Return the (X, Y) coordinate for the center point of the cell that contains the specified text.  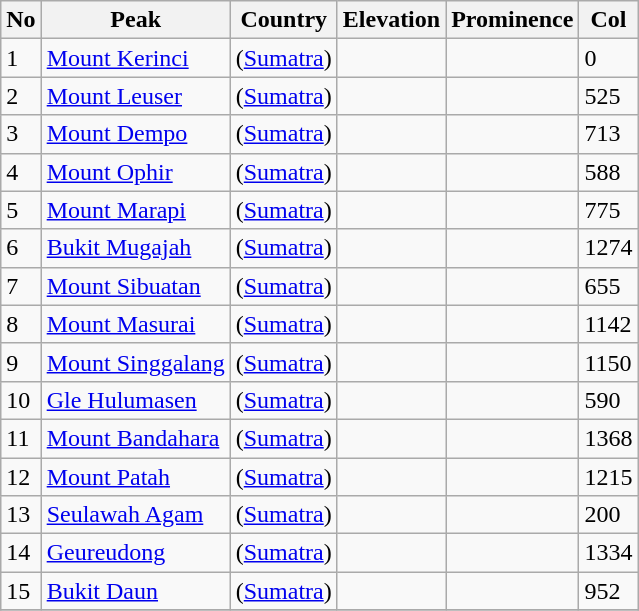
Mount Patah (136, 477)
Col (608, 20)
Mount Singgalang (136, 362)
Mount Bandahara (136, 438)
952 (608, 591)
2 (21, 96)
Gle Hulumasen (136, 400)
655 (608, 286)
1142 (608, 324)
Mount Sibuatan (136, 286)
Mount Leuser (136, 96)
15 (21, 591)
No (21, 20)
Seulawah Agam (136, 515)
1 (21, 58)
Country (284, 20)
11 (21, 438)
775 (608, 210)
590 (608, 400)
Geureudong (136, 553)
Peak (136, 20)
1368 (608, 438)
0 (608, 58)
713 (608, 134)
Mount Ophir (136, 172)
6 (21, 248)
Mount Masurai (136, 324)
1274 (608, 248)
Mount Kerinci (136, 58)
Bukit Daun (136, 591)
1215 (608, 477)
8 (21, 324)
14 (21, 553)
10 (21, 400)
Mount Dempo (136, 134)
5 (21, 210)
Prominence (512, 20)
4 (21, 172)
1150 (608, 362)
588 (608, 172)
9 (21, 362)
Bukit Mugajah (136, 248)
Elevation (391, 20)
1334 (608, 553)
7 (21, 286)
525 (608, 96)
13 (21, 515)
Mount Marapi (136, 210)
3 (21, 134)
12 (21, 477)
200 (608, 515)
